Locate the cell with the specified text and output its (X, Y) center coordinate. 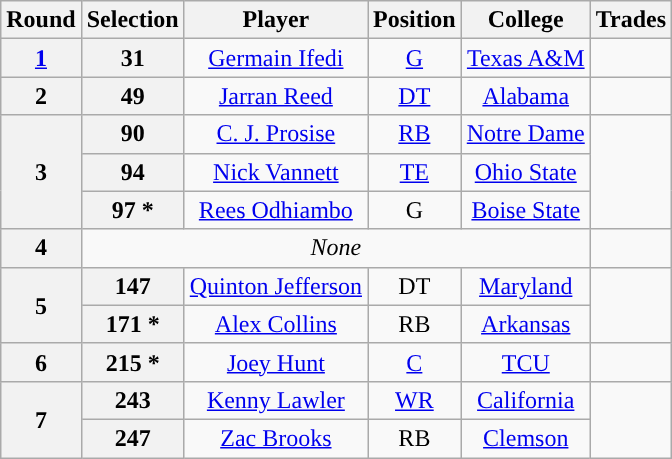
WR (415, 400)
215 * (132, 362)
Clemson (526, 438)
171 * (132, 324)
4 (41, 248)
C. J. Prosise (276, 134)
90 (132, 134)
None (336, 248)
Jarran Reed (276, 96)
C (415, 362)
97 * (132, 210)
Joey Hunt (276, 362)
Alex Collins (276, 324)
1 (41, 58)
5 (41, 305)
Trades (630, 20)
31 (132, 58)
147 (132, 286)
Germain Ifedi (276, 58)
Round (41, 20)
Player (276, 20)
California (526, 400)
Ohio State (526, 172)
2 (41, 96)
Arkansas (526, 324)
Nick Vannett (276, 172)
Boise State (526, 210)
243 (132, 400)
6 (41, 362)
College (526, 20)
49 (132, 96)
Maryland (526, 286)
Rees Odhiambo (276, 210)
TCU (526, 362)
3 (41, 172)
Kenny Lawler (276, 400)
Alabama (526, 96)
Texas A&M (526, 58)
247 (132, 438)
Selection (132, 20)
94 (132, 172)
Zac Brooks (276, 438)
TE (415, 172)
Position (415, 20)
Quinton Jefferson (276, 286)
7 (41, 419)
Notre Dame (526, 134)
